Search for the cell housing the specified text and yield its (X, Y) center coordinate. 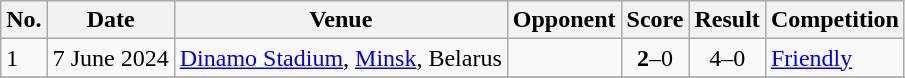
Score (655, 20)
Dinamo Stadium, Minsk, Belarus (340, 58)
2–0 (655, 58)
No. (24, 20)
Opponent (564, 20)
Date (110, 20)
4–0 (727, 58)
1 (24, 58)
Competition (834, 20)
Friendly (834, 58)
7 June 2024 (110, 58)
Venue (340, 20)
Result (727, 20)
